Determine the [x, y] coordinate at the center of the cell enclosing the given text.  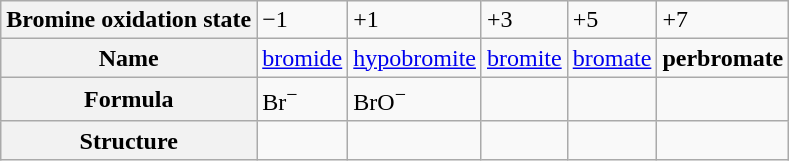
bromate [612, 58]
Formula [129, 100]
BrO− [415, 100]
+7 [723, 20]
+3 [524, 20]
Br− [302, 100]
bromite [524, 58]
+5 [612, 20]
Structure [129, 140]
hypobromite [415, 58]
Name [129, 58]
Bromine oxidation state [129, 20]
bromide [302, 58]
perbromate [723, 58]
+1 [415, 20]
−1 [302, 20]
